Locate the cell with the specified text and output its (X, Y) center coordinate. 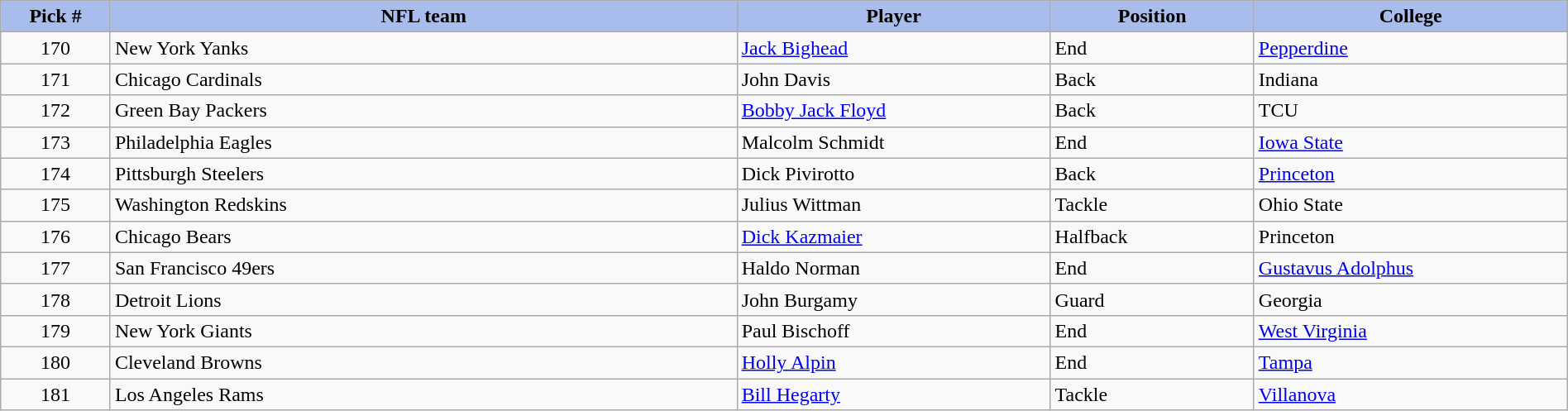
176 (56, 237)
John Burgamy (893, 299)
171 (56, 79)
TCU (1411, 111)
Haldo Norman (893, 268)
177 (56, 268)
Malcolm Schmidt (893, 142)
Georgia (1411, 299)
Jack Bighead (893, 48)
Bobby Jack Floyd (893, 111)
Cleveland Browns (423, 362)
Halfback (1152, 237)
Paul Bischoff (893, 331)
Pepperdine (1411, 48)
Dick Kazmaier (893, 237)
Holly Alpin (893, 362)
John Davis (893, 79)
Philadelphia Eagles (423, 142)
Washington Redskins (423, 205)
Guard (1152, 299)
Position (1152, 17)
Gustavus Adolphus (1411, 268)
San Francisco 49ers (423, 268)
175 (56, 205)
West Virginia (1411, 331)
174 (56, 174)
Player (893, 17)
Iowa State (1411, 142)
Pittsburgh Steelers (423, 174)
180 (56, 362)
New York Giants (423, 331)
179 (56, 331)
Green Bay Packers (423, 111)
Indiana (1411, 79)
173 (56, 142)
172 (56, 111)
Detroit Lions (423, 299)
Chicago Cardinals (423, 79)
181 (56, 394)
Chicago Bears (423, 237)
Villanova (1411, 394)
170 (56, 48)
College (1411, 17)
Dick Pivirotto (893, 174)
Pick # (56, 17)
NFL team (423, 17)
Bill Hegarty (893, 394)
Los Angeles Rams (423, 394)
Tampa (1411, 362)
178 (56, 299)
Ohio State (1411, 205)
New York Yanks (423, 48)
Julius Wittman (893, 205)
